Return (X, Y) of the center of cell containing provided text 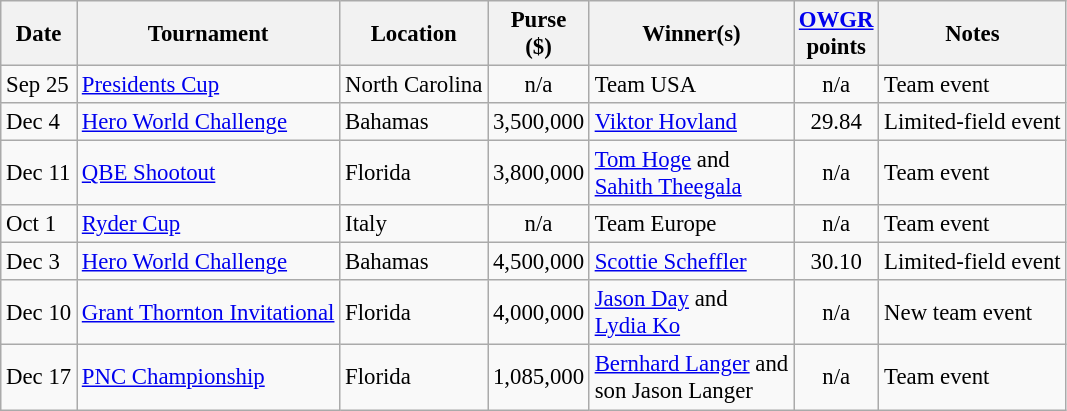
Presidents Cup (208, 85)
Bernhard Langer andson Jason Langer (691, 378)
Date (39, 34)
4,500,000 (539, 262)
1,085,000 (539, 378)
Dec 4 (39, 122)
Team USA (691, 85)
29.84 (836, 122)
Winner(s) (691, 34)
Italy (414, 224)
30.10 (836, 262)
Oct 1 (39, 224)
Sep 25 (39, 85)
Ryder Cup (208, 224)
Scottie Scheffler (691, 262)
OWGRpoints (836, 34)
Notes (972, 34)
Location (414, 34)
Dec 17 (39, 378)
Tournament (208, 34)
Dec 10 (39, 312)
Dec 11 (39, 174)
Viktor Hovland (691, 122)
Dec 3 (39, 262)
New team event (972, 312)
3,800,000 (539, 174)
Grant Thornton Invitational (208, 312)
4,000,000 (539, 312)
3,500,000 (539, 122)
PNC Championship (208, 378)
Team Europe (691, 224)
Jason Day and Lydia Ko (691, 312)
QBE Shootout (208, 174)
Tom Hoge and Sahith Theegala (691, 174)
Purse($) (539, 34)
North Carolina (414, 85)
